Identify which cell holds the provided text, then report its [X, Y] central coordinate. 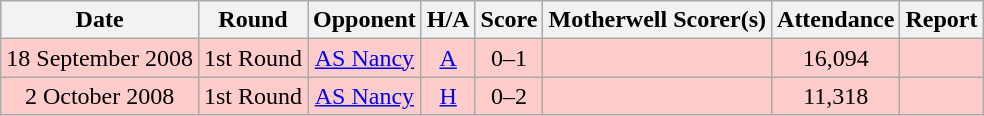
0–2 [509, 96]
Report [942, 20]
Attendance [836, 20]
Round [252, 20]
A [448, 58]
0–1 [509, 58]
H [448, 96]
Opponent [365, 20]
H/A [448, 20]
2 October 2008 [100, 96]
18 September 2008 [100, 58]
16,094 [836, 58]
Date [100, 20]
Motherwell Scorer(s) [658, 20]
11,318 [836, 96]
Score [509, 20]
